Scan for the cell matching the given text and deliver its (x, y) coordinate at center. 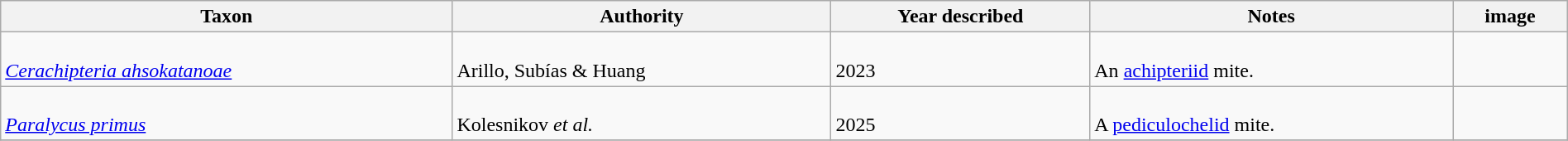
Cerachipteria ahsokatanoae (227, 60)
Taxon (227, 17)
Year described (961, 17)
2025 (961, 113)
Kolesnikov et al. (642, 113)
An achipteriid mite. (1272, 60)
A pediculochelid mite. (1272, 113)
Arillo, Subías & Huang (642, 60)
Notes (1272, 17)
Paralycus primus (227, 113)
Authority (642, 17)
2023 (961, 60)
image (1510, 17)
